Return (X, Y) of the center of cell containing provided text 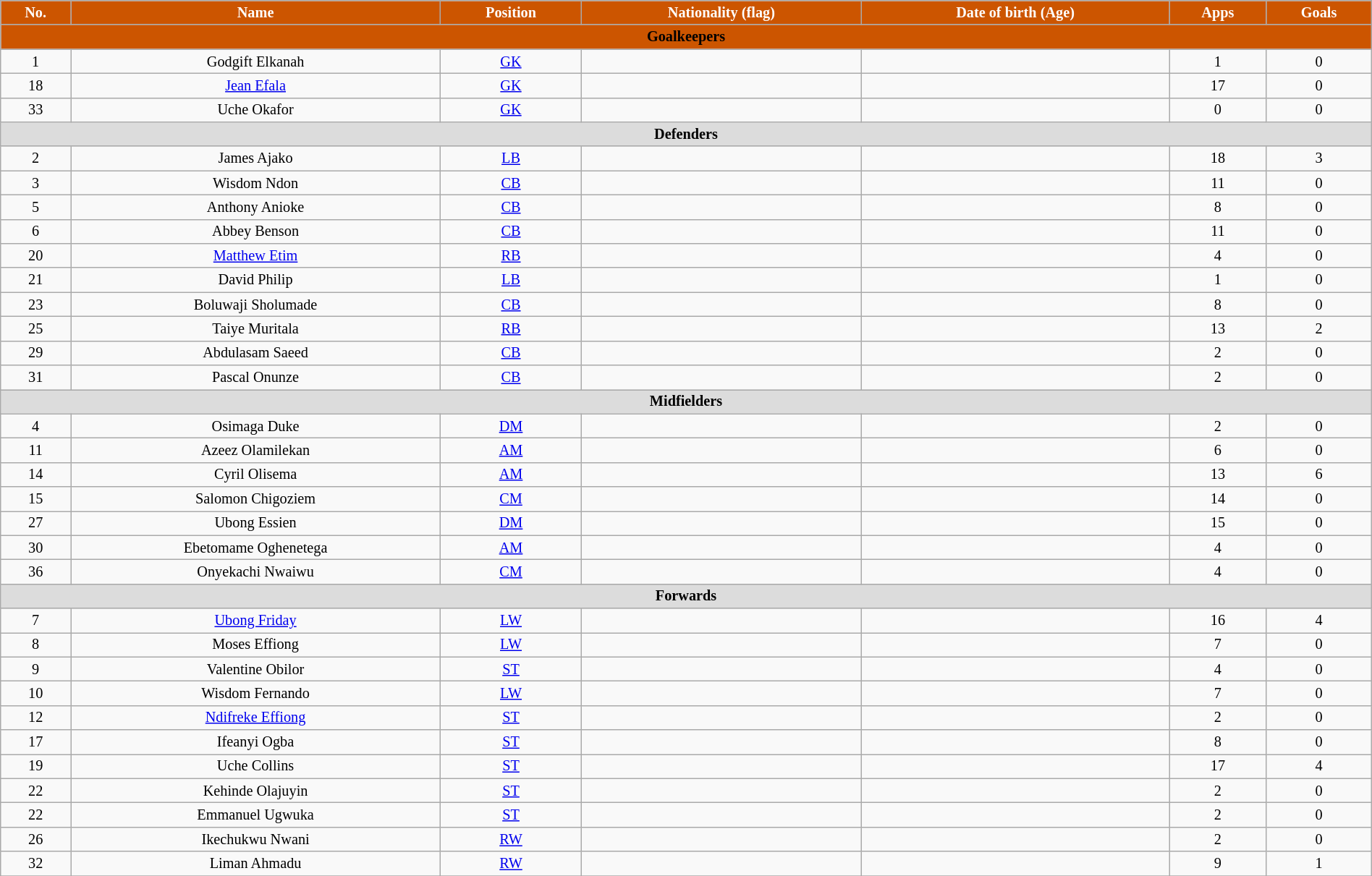
Date of birth (Age) (1015, 12)
Godgift Elkanah (256, 61)
26 (36, 839)
Pascal Onunze (256, 377)
Position (511, 12)
Onyekachi Nwaiwu (256, 571)
Emmanuel Ugwuka (256, 815)
Defenders (686, 134)
Ubong Essien (256, 523)
Uche Okafor (256, 110)
Liman Ahmadu (256, 864)
20 (36, 255)
Wisdom Fernando (256, 693)
Cyril Olisema (256, 475)
Uche Collins (256, 766)
Wisdom Ndon (256, 183)
27 (36, 523)
Goalkeepers (686, 37)
Abdulasam Saeed (256, 353)
25 (36, 328)
Taiye Muritala (256, 328)
Ifeanyi Ogba (256, 742)
Osimaga Duke (256, 426)
Boluwaji Sholumade (256, 305)
Anthony Anioke (256, 207)
19 (36, 766)
Moses Effiong (256, 645)
Forwards (686, 596)
Ikechukwu Nwani (256, 839)
No. (36, 12)
Valentine Obilor (256, 669)
10 (36, 693)
21 (36, 280)
33 (36, 110)
29 (36, 353)
David Philip (256, 280)
31 (36, 377)
Ndifreke Effiong (256, 718)
Name (256, 12)
Goals (1318, 12)
32 (36, 864)
16 (1218, 620)
Abbey Benson (256, 231)
23 (36, 305)
30 (36, 548)
Jean Efala (256, 85)
Ebetomame Oghenetega (256, 548)
Midfielders (686, 401)
Matthew Etim (256, 255)
12 (36, 718)
5 (36, 207)
Apps (1218, 12)
Azeez Olamilekan (256, 450)
36 (36, 571)
Ubong Friday (256, 620)
Salomon Chigoziem (256, 498)
Kehinde Olajuyin (256, 791)
Nationality (flag) (721, 12)
James Ajako (256, 158)
